Capture the cell that displays the provided text and extract its [x, y] central coordinate. 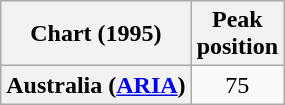
Chart (1995) [96, 34]
Peakposition [237, 34]
Australia (ARIA) [96, 85]
75 [237, 85]
